Detect which cell encompasses the target text, then output its [x, y] center coordinate. 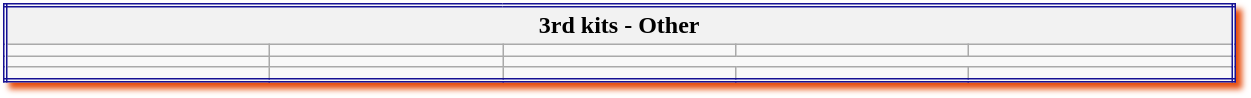
3rd kits - Other [619, 25]
